Return [X, Y] of the center of cell containing provided text 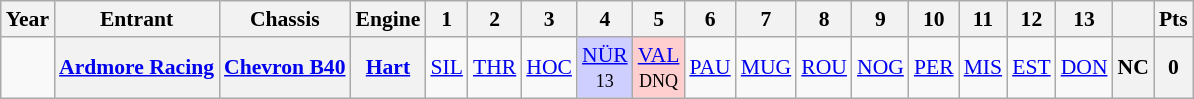
12 [1032, 19]
EST [1032, 68]
8 [824, 19]
VALDNQ [659, 68]
HOC [549, 68]
13 [1084, 19]
Chevron B40 [284, 68]
DON [1084, 68]
ROU [824, 68]
11 [984, 19]
PAU [710, 68]
6 [710, 19]
7 [766, 19]
NÜR13 [605, 68]
2 [494, 19]
MIS [984, 68]
PER [934, 68]
SIL [446, 68]
1 [446, 19]
Hart [388, 68]
NC [1134, 68]
4 [605, 19]
Engine [388, 19]
9 [880, 19]
MUG [766, 68]
5 [659, 19]
0 [1174, 68]
Pts [1174, 19]
THR [494, 68]
10 [934, 19]
Entrant [136, 19]
Year [28, 19]
NOG [880, 68]
3 [549, 19]
Ardmore Racing [136, 68]
Chassis [284, 19]
